Scan for the cell matching the given text and deliver its [x, y] coordinate at center. 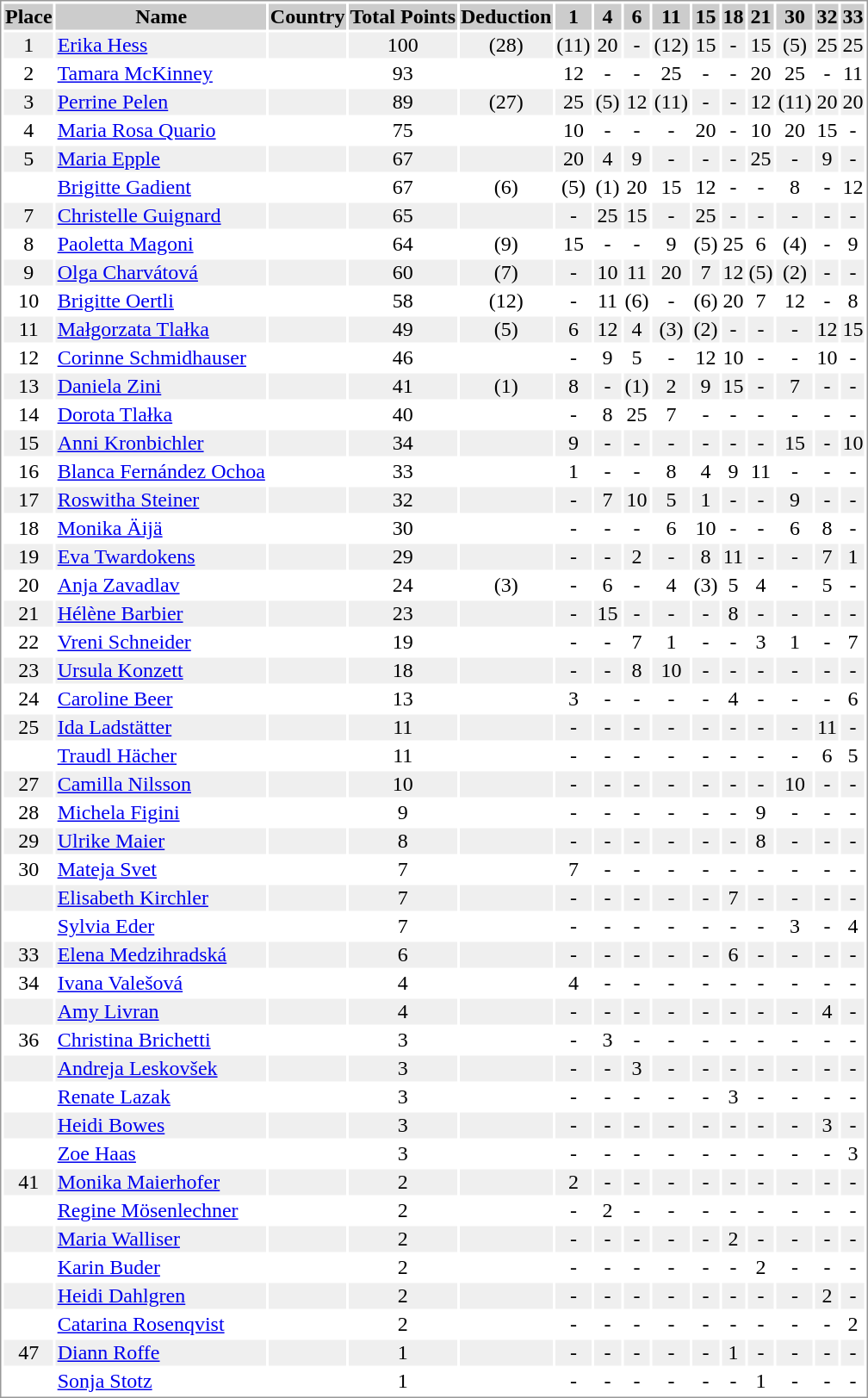
Hélène Barbier [161, 614]
Sonja Stotz [161, 1381]
Maria Epple [161, 159]
36 [28, 1040]
Perrine Pelen [161, 103]
Anja Zavadlav [161, 585]
Camilla Nilsson [161, 785]
46 [403, 357]
Heidi Bowes [161, 1126]
Maria Rosa Quario [161, 130]
58 [403, 301]
40 [403, 414]
Elena Medzihradská [161, 955]
89 [403, 103]
Maria Walliser [161, 1240]
Elisabeth Kirchler [161, 898]
Deduction [506, 16]
Zoe Haas [161, 1153]
100 [403, 46]
(28) [506, 46]
Vreni Schneider [161, 642]
(4) [795, 244]
28 [28, 812]
Country [307, 16]
Olga Charvátová [161, 273]
Ursula Konzett [161, 671]
Diann Roffe [161, 1353]
16 [28, 471]
Michela Figini [161, 812]
22 [28, 642]
14 [28, 414]
Andreja Leskovšek [161, 1069]
Karin Buder [161, 1267]
Ida Ladstätter [161, 728]
Christelle Guignard [161, 216]
64 [403, 244]
Sylvia Eder [161, 926]
(7) [506, 273]
Brigitte Gadient [161, 187]
27 [28, 785]
49 [403, 330]
Name [161, 16]
(9) [506, 244]
Heidi Dahlgren [161, 1296]
Caroline Beer [161, 699]
Eva Twardokens [161, 557]
Amy Livran [161, 1012]
75 [403, 130]
Catarina Rosenqvist [161, 1324]
Monika Äijä [161, 528]
Erika Hess [161, 46]
Ivana Valešová [161, 983]
60 [403, 273]
Małgorzata Tlałka [161, 330]
17 [28, 500]
Total Points [403, 16]
Roswitha Steiner [161, 500]
Traudl Hächer [161, 755]
Daniela Zini [161, 387]
Renate Lazak [161, 1097]
Mateja Svet [161, 869]
Blanca Fernández Ochoa [161, 471]
Christina Brichetti [161, 1040]
Brigitte Oertli [161, 301]
Place [28, 16]
Tamara McKinney [161, 73]
65 [403, 216]
Paoletta Magoni [161, 244]
Corinne Schmidhauser [161, 357]
Monika Maierhofer [161, 1183]
Anni Kronbichler [161, 444]
Dorota Tlałka [161, 414]
Regine Mösenlechner [161, 1210]
93 [403, 73]
(27) [506, 103]
47 [28, 1353]
Ulrike Maier [161, 842]
